For the text-containing cell, return its midpoint in (x, y) coordinate format. 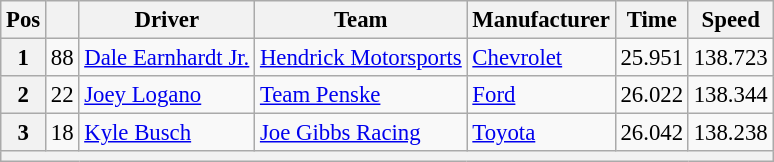
25.951 (652, 58)
2 (24, 95)
Kyle Busch (167, 133)
Time (652, 20)
Speed (730, 20)
138.238 (730, 133)
1 (24, 58)
Hendrick Motorsports (361, 58)
88 (62, 58)
22 (62, 95)
18 (62, 133)
Driver (167, 20)
Joey Logano (167, 95)
26.042 (652, 133)
138.723 (730, 58)
Ford (541, 95)
Dale Earnhardt Jr. (167, 58)
Team Penske (361, 95)
Manufacturer (541, 20)
26.022 (652, 95)
Chevrolet (541, 58)
Joe Gibbs Racing (361, 133)
Pos (24, 20)
138.344 (730, 95)
3 (24, 133)
Team (361, 20)
Toyota (541, 133)
